Scan for the cell matching the given text and deliver its (x, y) coordinate at center. 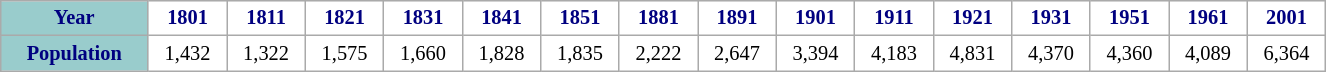
1,432 (187, 54)
1831 (423, 18)
1,835 (580, 54)
2001 (1286, 18)
1,660 (423, 54)
4,370 (1051, 54)
1,828 (501, 54)
4,089 (1208, 54)
1901 (815, 18)
1891 (737, 18)
1811 (266, 18)
4,831 (972, 54)
Year (74, 18)
3,394 (815, 54)
Population (74, 54)
1951 (1129, 18)
4,360 (1129, 54)
1801 (187, 18)
2,647 (737, 54)
1911 (894, 18)
1841 (501, 18)
6,364 (1286, 54)
1921 (972, 18)
1961 (1208, 18)
1,575 (344, 54)
1851 (580, 18)
1881 (658, 18)
2,222 (658, 54)
4,183 (894, 54)
1821 (344, 18)
1931 (1051, 18)
1,322 (266, 54)
